For the text-containing cell, return its midpoint in [X, Y] coordinate format. 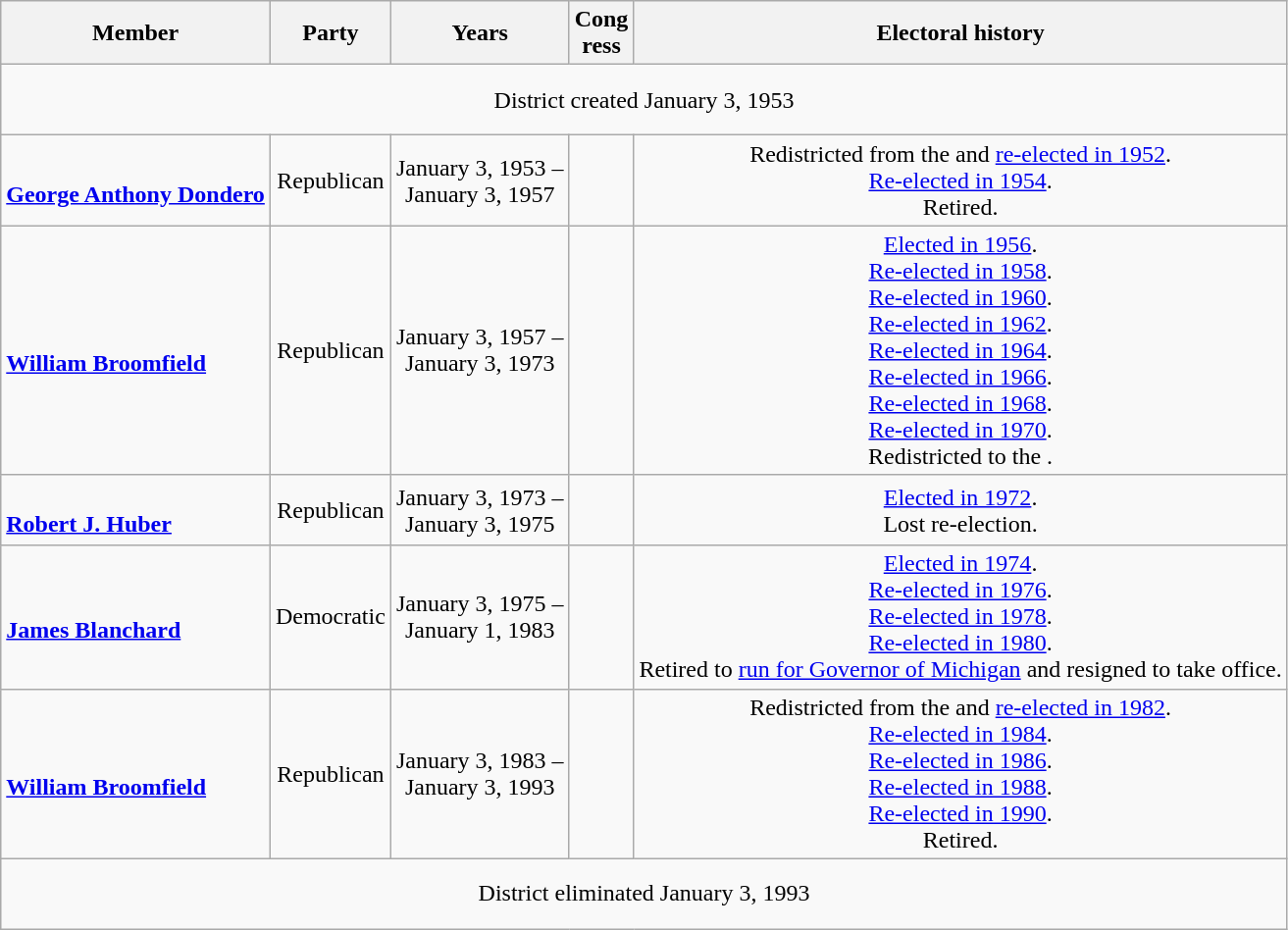
Redistricted from the and re-elected in 1952.Re-elected in 1954.Retired. [960, 181]
Electoral history [960, 33]
Member [135, 33]
George Anthony Dondero [135, 181]
Congress [601, 33]
January 3, 1953 – January 3, 1957 [480, 181]
District created January 3, 1953 [644, 100]
Party [330, 33]
Redistricted from the and re-elected in 1982.Re-elected in 1984.Re-elected in 1986.Re-elected in 1988.Re-elected in 1990.Retired. [960, 773]
Elected in 1972.Lost re-election. [960, 510]
Years [480, 33]
Elected in 1974.Re-elected in 1976.Re-elected in 1978.Re-elected in 1980.Retired to run for Governor of Michigan and resigned to take office. [960, 617]
January 3, 1983 – January 3, 1993 [480, 773]
Robert J. Huber [135, 510]
January 3, 1973 – January 3, 1975 [480, 510]
Democratic [330, 617]
James Blanchard [135, 617]
District eliminated January 3, 1993 [644, 894]
January 3, 1957 – January 3, 1973 [480, 350]
January 3, 1975 – January 1, 1983 [480, 617]
